Extract the [x, y] coordinate from the center of the cell holding the provided text.  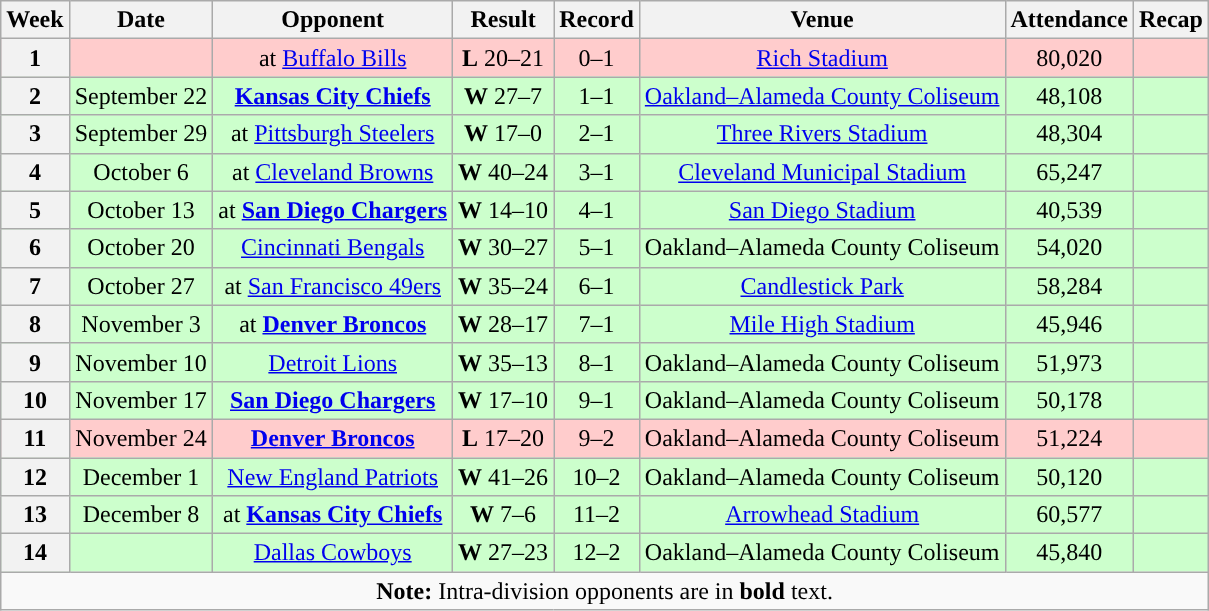
48,108 [1069, 96]
December 1 [141, 477]
Arrowhead Stadium [822, 515]
W 30–27 [504, 248]
7–1 [597, 324]
9–2 [597, 438]
9 [35, 362]
at Denver Broncos [333, 324]
10–2 [597, 477]
W 27–23 [504, 553]
0–1 [597, 58]
W 7–6 [504, 515]
7 [35, 286]
at San Francisco 49ers [333, 286]
W 14–10 [504, 210]
at Kansas City Chiefs [333, 515]
51,224 [1069, 438]
October 20 [141, 248]
L 17–20 [504, 438]
New England Patriots [333, 477]
San Diego Chargers [333, 400]
December 8 [141, 515]
W 28–17 [504, 324]
51,973 [1069, 362]
Record [597, 20]
65,247 [1069, 172]
September 29 [141, 134]
12 [35, 477]
Opponent [333, 20]
at Pittsburgh Steelers [333, 134]
Rich Stadium [822, 58]
6 [35, 248]
12–2 [597, 553]
Cincinnati Bengals [333, 248]
45,840 [1069, 553]
1–1 [597, 96]
W 35–24 [504, 286]
Three Rivers Stadium [822, 134]
Kansas City Chiefs [333, 96]
November 24 [141, 438]
W 27–7 [504, 96]
1 [35, 58]
8 [35, 324]
45,946 [1069, 324]
54,020 [1069, 248]
November 17 [141, 400]
at Buffalo Bills [333, 58]
W 17–10 [504, 400]
9–1 [597, 400]
50,120 [1069, 477]
Date [141, 20]
Denver Broncos [333, 438]
Result [504, 20]
October 13 [141, 210]
September 22 [141, 96]
at Cleveland Browns [333, 172]
50,178 [1069, 400]
8–1 [597, 362]
W 41–26 [504, 477]
W 35–13 [504, 362]
October 6 [141, 172]
Week [35, 20]
Dallas Cowboys [333, 553]
4 [35, 172]
48,304 [1069, 134]
11–2 [597, 515]
40,539 [1069, 210]
4–1 [597, 210]
11 [35, 438]
November 3 [141, 324]
80,020 [1069, 58]
Note: Intra-division opponents are in bold text. [605, 591]
Mile High Stadium [822, 324]
5–1 [597, 248]
60,577 [1069, 515]
2–1 [597, 134]
Detroit Lions [333, 362]
2 [35, 96]
at San Diego Chargers [333, 210]
Cleveland Municipal Stadium [822, 172]
W 17–0 [504, 134]
Candlestick Park [822, 286]
Attendance [1069, 20]
58,284 [1069, 286]
October 27 [141, 286]
3 [35, 134]
10 [35, 400]
San Diego Stadium [822, 210]
6–1 [597, 286]
Recap [1170, 20]
November 10 [141, 362]
Venue [822, 20]
L 20–21 [504, 58]
5 [35, 210]
14 [35, 553]
3–1 [597, 172]
13 [35, 515]
W 40–24 [504, 172]
